For the text-containing cell, return its midpoint in (X, Y) coordinate format. 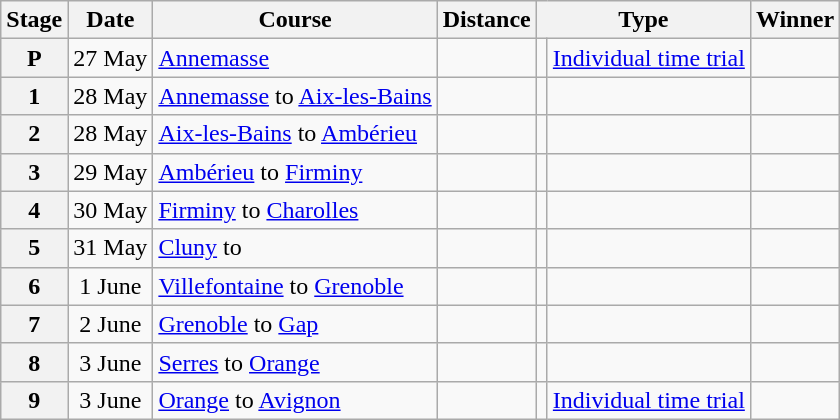
30 May (110, 210)
Ambérieu to Firminy (295, 172)
2 June (110, 324)
Villefontaine to Grenoble (295, 286)
9 (34, 400)
2 (34, 134)
3 (34, 172)
Aix-les-Bains to Ambérieu (295, 134)
Course (295, 20)
6 (34, 286)
1 (34, 96)
Distance (486, 20)
Grenoble to Gap (295, 324)
4 (34, 210)
27 May (110, 58)
P (34, 58)
7 (34, 324)
5 (34, 248)
Stage (34, 20)
1 June (110, 286)
29 May (110, 172)
Winner (794, 20)
Type (643, 20)
Firminy to Charolles (295, 210)
8 (34, 362)
Serres to Orange (295, 362)
Annemasse to Aix-les-Bains (295, 96)
31 May (110, 248)
Cluny to (295, 248)
Annemasse (295, 58)
Date (110, 20)
Orange to Avignon (295, 400)
